For the text-containing cell, return its midpoint in [X, Y] coordinate format. 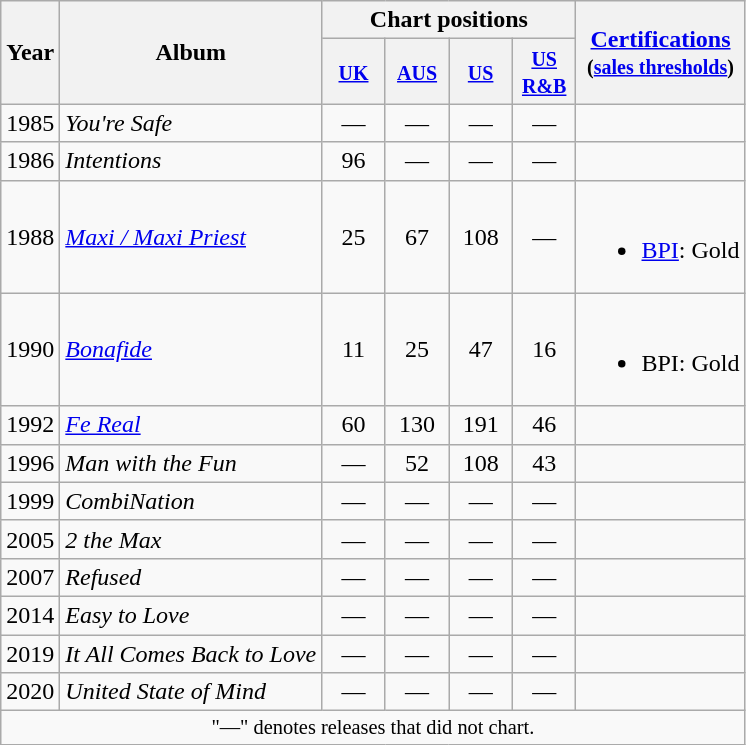
60 [354, 425]
Intentions [191, 161]
2014 [30, 615]
1986 [30, 161]
2019 [30, 653]
2 the Max [191, 539]
CombiNation [191, 501]
2020 [30, 692]
Easy to Love [191, 615]
Fe Real [191, 425]
16 [544, 350]
Chart positions [449, 20]
Certifications(sales thresholds) [660, 52]
47 [481, 350]
You're Safe [191, 123]
Maxi / Maxi Priest [191, 236]
2005 [30, 539]
96 [354, 161]
43 [544, 463]
It All Comes Back to Love [191, 653]
1988 [30, 236]
US [481, 72]
Album [191, 52]
1996 [30, 463]
1990 [30, 350]
United State of Mind [191, 692]
46 [544, 425]
11 [354, 350]
Year [30, 52]
191 [481, 425]
"—" denotes releases that did not chart. [373, 728]
Man with the Fun [191, 463]
US R&B [544, 72]
1992 [30, 425]
1985 [30, 123]
130 [417, 425]
52 [417, 463]
AUS [417, 72]
Bonafide [191, 350]
2007 [30, 577]
UK [354, 72]
67 [417, 236]
1999 [30, 501]
Refused [191, 577]
